Provide the (X, Y) coordinate of the cell's center where the given text is located.  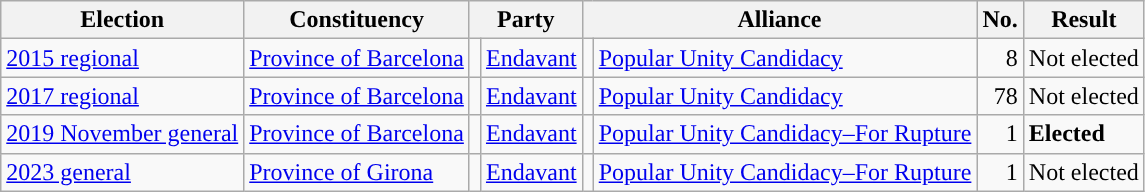
Result (1084, 20)
Election (122, 20)
78 (1000, 96)
Constituency (357, 20)
8 (1000, 58)
Elected (1084, 134)
Alliance (780, 20)
2015 regional (122, 58)
No. (1000, 20)
Party (526, 20)
2017 regional (122, 96)
2019 November general (122, 134)
2023 general (122, 172)
Province of Girona (357, 172)
